Extract the [X, Y] coordinate from the center of the cell holding the provided text.  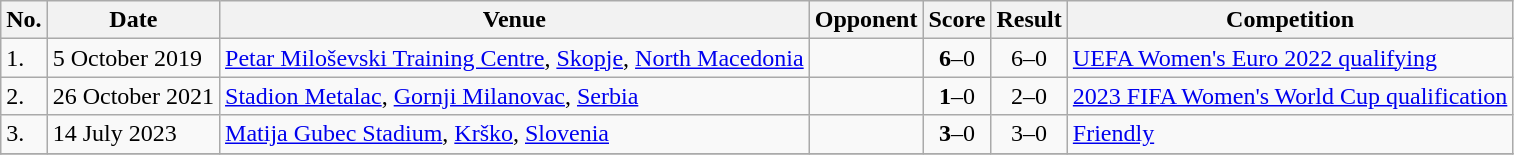
2–0 [1029, 96]
Petar Miloševski Training Centre, Skopje, North Macedonia [515, 58]
Friendly [1290, 134]
Stadion Metalac, Gornji Milanovac, Serbia [515, 96]
Date [133, 20]
2023 FIFA Women's World Cup qualification [1290, 96]
No. [24, 20]
Result [1029, 20]
Matija Gubec Stadium, Krško, Slovenia [515, 134]
1. [24, 58]
Score [957, 20]
Venue [515, 20]
14 July 2023 [133, 134]
2. [24, 96]
1–0 [957, 96]
Opponent [866, 20]
UEFA Women's Euro 2022 qualifying [1290, 58]
26 October 2021 [133, 96]
3. [24, 134]
5 October 2019 [133, 58]
Competition [1290, 20]
